Locate the cell with the specified text and output its [X, Y] center coordinate. 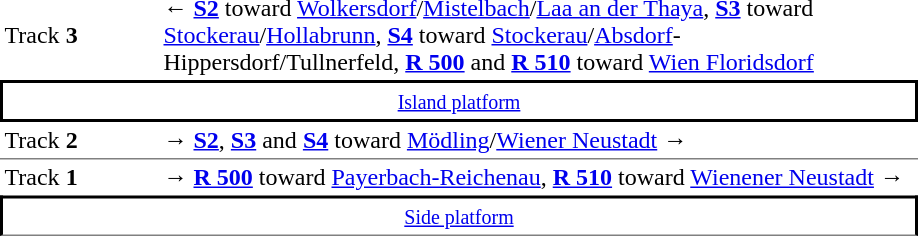
Track 1 [80, 178]
→ R 500 toward Payerbach-Reichenau, R 510 toward Wienener Neustadt → [538, 178]
Track 2 [80, 141]
→ S2, S3 and S4 toward Mödling/Wiener Neustadt → [538, 141]
Side platform [459, 216]
Island platform [459, 101]
